Locate the cell with the specified text and output its (X, Y) center coordinate. 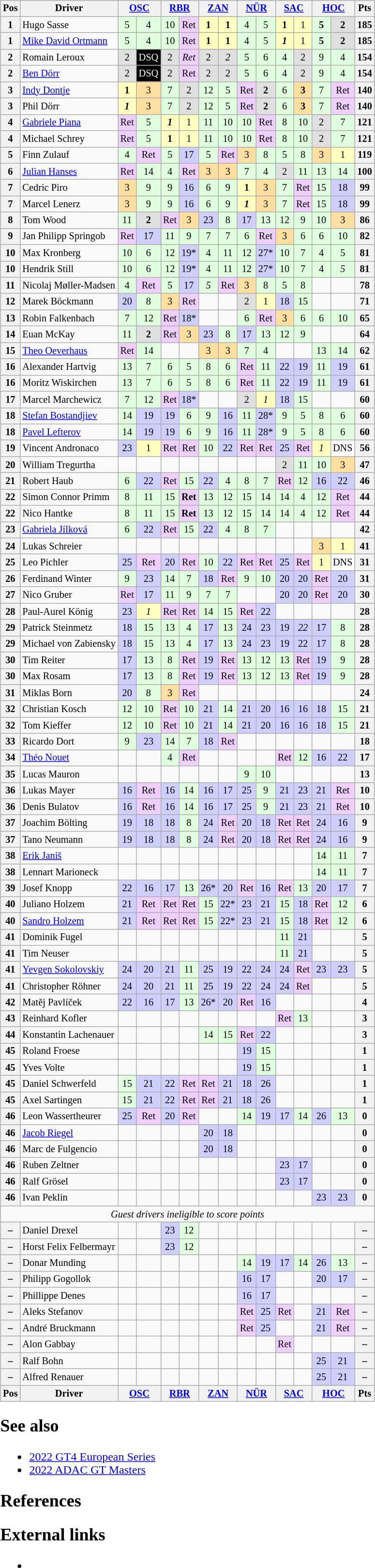
Lucas Mauron (69, 774)
Josef Knopp (69, 888)
Ralf Bohn (69, 1361)
Indy Dontje (69, 90)
William Tregurtha (69, 465)
Vincent Andronaco (69, 448)
65 (365, 318)
Théo Nouet (69, 758)
Ralf Grösel (69, 1182)
Nicolaj Møller-Madsen (69, 286)
Roland Froese (69, 1051)
27 (10, 595)
André Bruckmann (69, 1328)
Tom Kieffer (69, 726)
86 (365, 220)
Leo Pichler (69, 563)
Matěj Pavlíček (69, 1003)
Lukas Mayer (69, 791)
Alexander Hartvig (69, 367)
Marc de Fulgencio (69, 1149)
Ricardo Dort (69, 742)
39 (10, 888)
Paul-Aurel König (69, 611)
62 (365, 350)
Cedric Piro (69, 188)
Jan Philipp Springob (69, 237)
Daniel Drexel (69, 1231)
Alon Gabbay (69, 1344)
Alfred Renauer (69, 1377)
Max Rosam (69, 677)
Reinhard Kofler (69, 1019)
Ferdinand Winter (69, 579)
Ruben Zeltner (69, 1165)
Gabriela Jílková (69, 530)
Dominik Fugel (69, 937)
Phil Dörr (69, 107)
Finn Zulauf (69, 155)
Donar Munding (69, 1263)
Horst Felix Felbermayr (69, 1247)
Julian Hanses (69, 171)
Aleks Stefanov (69, 1312)
33 (10, 742)
Marek Böckmann (69, 302)
Philipp Gogollok (69, 1279)
Phillippe Denes (69, 1295)
Yevgen Sokolovskiy (69, 970)
64 (365, 335)
Moritz Wiskirchen (69, 383)
Gabriele Piana (69, 122)
Tom Wood (69, 220)
Joachim Bölting (69, 823)
Christopher Röhner (69, 986)
47 (365, 465)
Marcel Lenerz (69, 204)
Ben Dörr (69, 74)
Stefan Bostandjiev (69, 416)
Leon Wassertheurer (69, 1116)
78 (365, 286)
Lukas Schreier (69, 546)
82 (365, 237)
Robin Falkenbach (69, 318)
Nico Gruber (69, 595)
71 (365, 302)
100 (365, 171)
Tim Neuser (69, 954)
Euan McKay (69, 335)
Marcel Marchewicz (69, 399)
Theo Oeverhaus (69, 350)
Daniel Schwerfeld (69, 1084)
Robert Haub (69, 481)
Pavel Lefterov (69, 432)
Miklas Born (69, 693)
Hugo Sasse (69, 25)
Lennart Marioneck (69, 872)
119 (365, 155)
Patrick Steinmetz (69, 628)
Ivan Peklin (69, 1198)
35 (10, 774)
Yves Volte (69, 1067)
Nico Hantke (69, 514)
Juliano Holzem (69, 905)
Mike David Ortmann (69, 41)
Denis Bulatov (69, 807)
Simon Connor Primm (69, 497)
Konstantin Lachenauer (69, 1035)
Jacob Riegel (69, 1133)
Michael von Zabiensky (69, 644)
Sandro Holzem (69, 921)
Tano Neumann (69, 839)
Tim Reiter (69, 660)
Guest drivers ineligible to score points (188, 1214)
34 (10, 758)
43 (10, 1019)
Christian Kosch (69, 709)
Romain Leroux (69, 58)
Erik Janiš (69, 856)
Michael Schrey (69, 139)
Hendrik Still (69, 269)
56 (365, 448)
Axel Sartingen (69, 1100)
Max Kronberg (69, 253)
